Search for the cell housing the specified text and yield its (x, y) center coordinate. 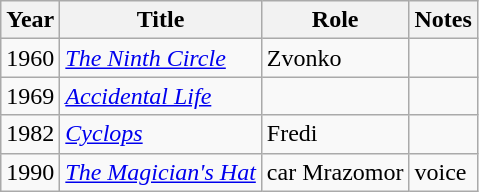
Title (161, 20)
Cyclops (161, 134)
1960 (30, 58)
1990 (30, 172)
1969 (30, 96)
Year (30, 20)
Notes (443, 20)
Fredi (335, 134)
Role (335, 20)
The Magician's Hat (161, 172)
Accidental Life (161, 96)
car Mrazomor (335, 172)
Zvonko (335, 58)
1982 (30, 134)
The Ninth Circle (161, 58)
voice (443, 172)
